Identify which cell holds the provided text, then report its (x, y) central coordinate. 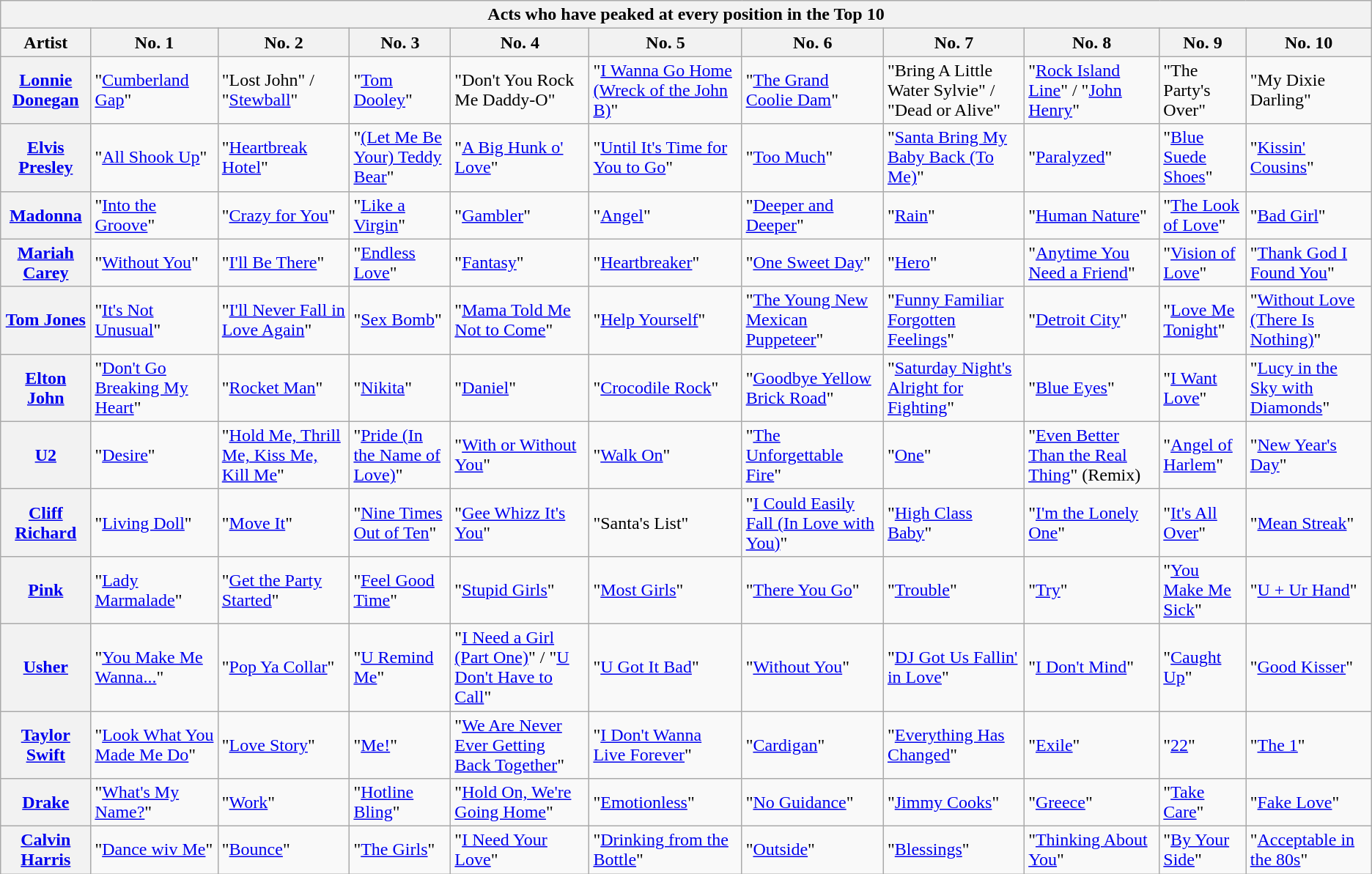
Drake (45, 803)
"The Young New Mexican Puppeteer" (812, 320)
"DJ Got Us Fallin' in Love" (954, 667)
"Everything Has Changed" (954, 744)
"Walk On" (665, 455)
No. 5 (665, 42)
"Emotionless" (665, 803)
"Cardigan" (812, 744)
Elvis Presley (45, 158)
"No Guidance" (812, 803)
No. 1 (154, 42)
"(Let Me Be Your) Teddy Bear" (400, 158)
"Mean Streak" (1309, 522)
Tom Jones (45, 320)
"Drinking from the Bottle" (665, 850)
No. 7 (954, 42)
Madonna (45, 215)
"What's My Name?" (154, 803)
"Living Doll" (154, 522)
"Like a Virgin" (400, 215)
"One Sweet Day" (812, 262)
"Hotline Bling" (400, 803)
"I'm the Lonely One" (1092, 522)
"I Wanna Go Home (Wreck of the John B)" (665, 90)
"One" (954, 455)
"It's All Over" (1203, 522)
"Cumberland Gap" (154, 90)
"Pop Ya Collar" (284, 667)
"Hold Me, Thrill Me, Kiss Me, Kill Me" (284, 455)
"Rock Island Line" / "John Henry" (1092, 90)
"Into the Groove" (154, 215)
"Santa Bring My Baby Back (To Me)" (954, 158)
"Crocodile Rock" (665, 388)
"Nine Times Out of Ten" (400, 522)
"Gambler" (520, 215)
"Detroit City" (1092, 320)
No. 6 (812, 42)
"U + Ur Hand" (1309, 590)
U2 (45, 455)
"Me!" (400, 744)
"The Party's Over" (1203, 90)
"Acceptable in the 80s" (1309, 850)
"Love Me Tonight" (1203, 320)
"Love Story" (284, 744)
"Daniel" (520, 388)
Cliff Richard (45, 522)
"The Unforgettable Fire" (812, 455)
"Endless Love" (400, 262)
"Angel" (665, 215)
"Help Yourself" (665, 320)
"We Are Never Ever Getting Back Together" (520, 744)
"Exile" (1092, 744)
"You Make Me Wanna..." (154, 667)
No. 9 (1203, 42)
"Desire" (154, 455)
"Gee Whizz It's You" (520, 522)
Acts who have peaked at every position in the Top 10 (686, 15)
"Anytime You Need a Friend" (1092, 262)
"I'll Be There" (284, 262)
Mariah Carey (45, 262)
"The Grand Coolie Dam" (812, 90)
No. 4 (520, 42)
"Try" (1092, 590)
"Don't Go Breaking My Heart" (154, 388)
No. 3 (400, 42)
Usher (45, 667)
"Angel of Harlem" (1203, 455)
"I Need Your Love" (520, 850)
"Don't You Rock Me Daddy-O" (520, 90)
"Sex Bomb" (400, 320)
"Bad Girl" (1309, 215)
"Bring A Little Water Sylvie" / "Dead or Alive" (954, 90)
"Pride (In the Name of Love)" (400, 455)
"Jimmy Cooks" (954, 803)
"Too Much" (812, 158)
"I Don't Mind" (1092, 667)
"Deeper and Deeper" (812, 215)
"Move It" (284, 522)
"Feel Good Time" (400, 590)
"High Class Baby" (954, 522)
"New Year's Day" (1309, 455)
"Blessings" (954, 850)
"The Look of Love" (1203, 215)
"All Shook Up" (154, 158)
"There You Go" (812, 590)
"Get the Party Started" (284, 590)
"Until It's Time for You to Go" (665, 158)
"Hero" (954, 262)
No. 2 (284, 42)
"Bounce" (284, 850)
Lonnie Donegan (45, 90)
"Blue Suede Shoes" (1203, 158)
"It's Not Unusual" (154, 320)
"I Need a Girl (Part One)" / "U Don't Have to Call" (520, 667)
"Lucy in the Sky with Diamonds" (1309, 388)
"Fantasy" (520, 262)
"Lady Marmalade" (154, 590)
"U Got It Bad" (665, 667)
No. 8 (1092, 42)
"Mama Told Me Not to Come" (520, 320)
"I Want Love" (1203, 388)
Calvin Harris (45, 850)
"By Your Side" (1203, 850)
"Look What You Made Me Do" (154, 744)
Artist (45, 42)
"Heartbreak Hotel" (284, 158)
"Thank God I Found You" (1309, 262)
"With or Without You" (520, 455)
"Even Better Than the Real Thing" (Remix) (1092, 455)
"U Remind Me" (400, 667)
"Without Love (There Is Nothing)" (1309, 320)
"Outside" (812, 850)
"The Girls" (400, 850)
"Hold On, We're Going Home" (520, 803)
"Funny Familiar Forgotten Feelings" (954, 320)
"Human Nature" (1092, 215)
"Tom Dooley" (400, 90)
"Greece" (1092, 803)
"Vision of Love" (1203, 262)
Pink (45, 590)
"Crazy for You" (284, 215)
"You Make Me Sick" (1203, 590)
Elton John (45, 388)
"Lost John" / "Stewball" (284, 90)
"22" (1203, 744)
"Take Care" (1203, 803)
"Nikita" (400, 388)
"I'll Never Fall in Love Again" (284, 320)
Taylor Swift (45, 744)
"Work" (284, 803)
"Caught Up" (1203, 667)
"A Big Hunk o' Love" (520, 158)
"Dance wiv Me" (154, 850)
"Most Girls" (665, 590)
"Paralyzed" (1092, 158)
"Kissin' Cousins" (1309, 158)
No. 10 (1309, 42)
"The 1" (1309, 744)
"Goodbye Yellow Brick Road" (812, 388)
"Santa's List" (665, 522)
"Fake Love" (1309, 803)
"Rocket Man" (284, 388)
"My Dixie Darling" (1309, 90)
"Trouble" (954, 590)
"Rain" (954, 215)
"Good Kisser" (1309, 667)
"I Could Easily Fall (In Love with You)" (812, 522)
"Thinking About You" (1092, 850)
"Heartbreaker" (665, 262)
"Stupid Girls" (520, 590)
"I Don't Wanna Live Forever" (665, 744)
"Blue Eyes" (1092, 388)
"Saturday Night's Alright for Fighting" (954, 388)
